Capture the cell that displays the provided text and extract its (x, y) central coordinate. 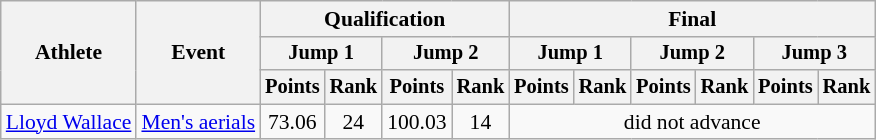
Men's aerials (198, 122)
Jump 3 (814, 54)
Athlete (69, 52)
100.03 (416, 122)
Event (198, 52)
73.06 (292, 122)
14 (481, 122)
Final (692, 19)
Qualification (384, 19)
did not advance (692, 122)
Lloyd Wallace (69, 122)
24 (354, 122)
